Locate the cell with the specified text and output its [X, Y] center coordinate. 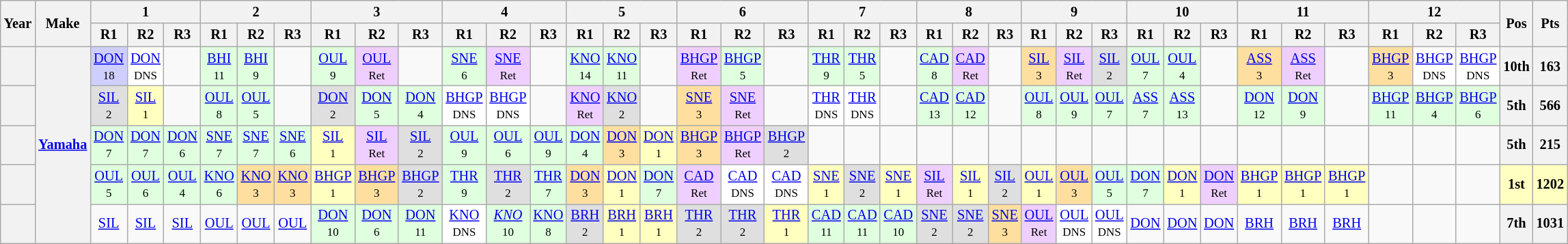
5 [622, 12]
12 [1434, 12]
9 [1074, 12]
DON12 [1259, 105]
THR1 [786, 223]
BHGP5 [743, 66]
DON9 [1303, 105]
10 [1183, 12]
KNO14 [585, 66]
KNO11 [622, 66]
DONDNS [146, 66]
KNO10 [508, 223]
DON18 [109, 66]
ASS3 [1259, 66]
1202 [1550, 185]
11 [1303, 12]
THR7 [549, 185]
DON11 [420, 223]
1st [1516, 185]
1031 [1550, 223]
CAD10 [898, 223]
KNO6 [219, 185]
THR5 [862, 66]
BHGP11 [1390, 105]
4 [504, 12]
7th [1516, 223]
KNO8 [549, 223]
CAD12 [970, 105]
ASSRet [1303, 66]
Make [63, 23]
10th [1516, 66]
DON10 [333, 223]
215 [1550, 145]
7 [862, 12]
SIL3 [1039, 66]
BHI11 [219, 66]
163 [1550, 66]
Pts [1550, 23]
KNO2 [622, 105]
BHGP4 [1434, 105]
DON2 [333, 105]
BHGP6 [1478, 105]
KNODNS [464, 223]
1 [146, 12]
BRH2 [585, 223]
3 [376, 12]
ASS13 [1182, 105]
BHI9 [256, 66]
Year [18, 23]
566 [1550, 105]
KNORet [585, 105]
Pos [1516, 23]
OUL3 [1074, 185]
CAD8 [935, 66]
OUL1 [1039, 185]
CAD13 [935, 105]
DONRet [1219, 185]
DON5 [376, 105]
ASS7 [1146, 105]
8 [969, 12]
6 [743, 12]
Yamaha [63, 145]
2 [256, 12]
